Capture the cell that displays the provided text and extract its [X, Y] central coordinate. 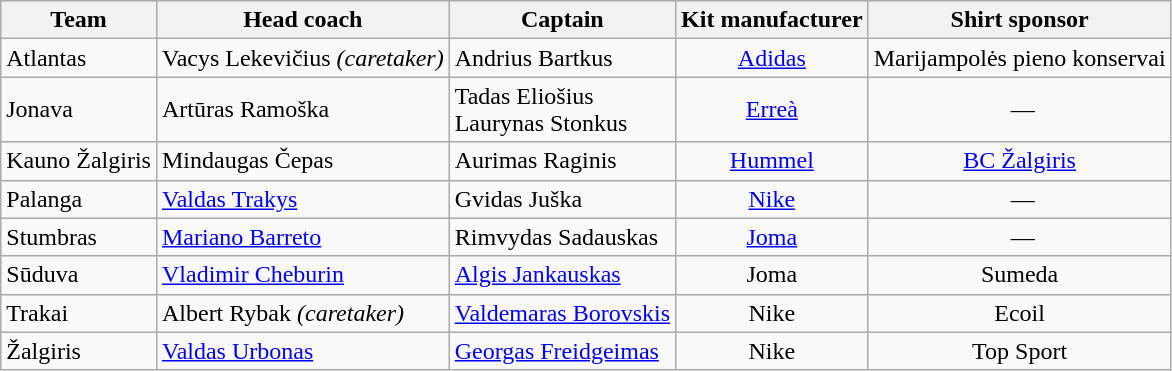
Sūduva [79, 275]
Valdas Urbonas [302, 351]
Rimvydas Sadauskas [562, 237]
Vacys Lekevičius (caretaker) [302, 58]
Algis Jankauskas [562, 275]
Kauno Žalgiris [79, 161]
Andrius Bartkus [562, 58]
Sumeda [1020, 275]
Jonava [79, 110]
Captain [562, 20]
Atlantas [79, 58]
Ecoil [1020, 313]
Valdas Trakys [302, 199]
Vladimir Cheburin [302, 275]
Palanga [79, 199]
Adidas [772, 58]
Žalgiris [79, 351]
Shirt sponsor [1020, 20]
Gvidas Juška [562, 199]
Trakai [79, 313]
Marijampolės pieno konservai [1020, 58]
Albert Rybak (caretaker) [302, 313]
BC Žalgiris [1020, 161]
Top Sport [1020, 351]
Hummel [772, 161]
Valdemaras Borovskis [562, 313]
Mariano Barreto [302, 237]
Mindaugas Čepas [302, 161]
Head coach [302, 20]
Artūras Ramoška [302, 110]
Team [79, 20]
Aurimas Raginis [562, 161]
Tadas Eliošius Laurynas Stonkus [562, 110]
Erreà [772, 110]
Georgas Freidgeimas [562, 351]
Kit manufacturer [772, 20]
Stumbras [79, 237]
